Provide the (X, Y) coordinate of the cell's center where the given text is located.  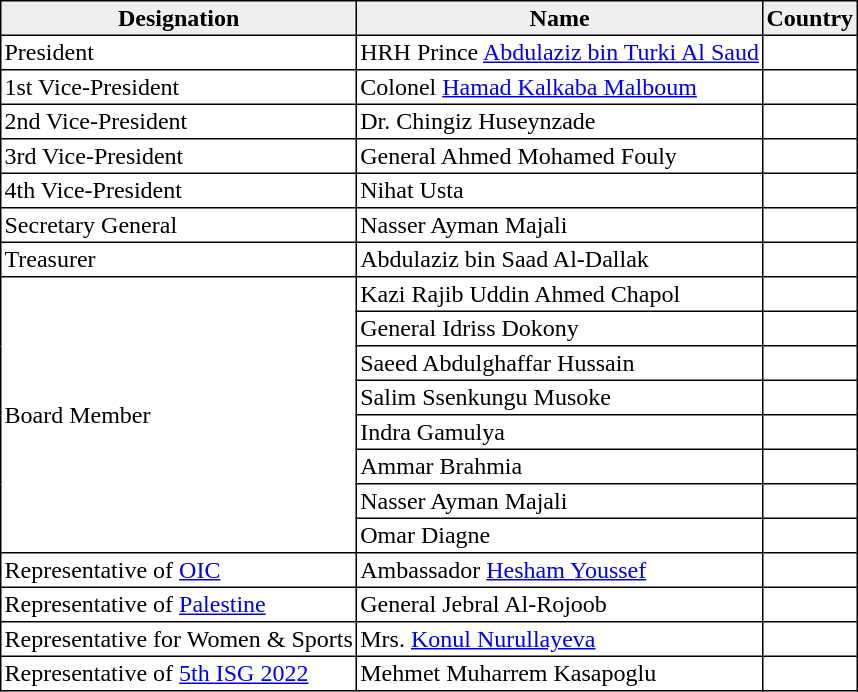
Saeed Abdulghaffar Hussain (559, 363)
Representative of Palestine (179, 604)
Omar Diagne (559, 535)
Secretary General (179, 225)
Kazi Rajib Uddin Ahmed Chapol (559, 294)
1st Vice-President (179, 87)
Country (810, 18)
Dr. Chingiz Huseynzade (559, 121)
Representative of OIC (179, 570)
Ammar Brahmia (559, 466)
Colonel Hamad Kalkaba Malboum (559, 87)
Abdulaziz bin Saad Al-Dallak (559, 259)
Name (559, 18)
President (179, 52)
4th Vice-President (179, 190)
Nihat Usta (559, 190)
General Ahmed Mohamed Fouly (559, 156)
Representative of 5th ISG 2022 (179, 673)
Treasurer (179, 259)
Representative for Women & Sports (179, 639)
Designation (179, 18)
Ambassador Hesham Youssef (559, 570)
2nd Vice-President (179, 121)
3rd Vice-President (179, 156)
Board Member (179, 415)
Indra Gamulya (559, 432)
Salim Ssenkungu Musoke (559, 397)
General Jebral Al-Rojoob (559, 604)
HRH Prince Abdulaziz bin Turki Al Saud (559, 52)
General Idriss Dokony (559, 328)
Mehmet Muharrem Kasapoglu (559, 673)
Mrs. Konul Nurullayeva (559, 639)
